Identify which cell holds the provided text, then report its (x, y) central coordinate. 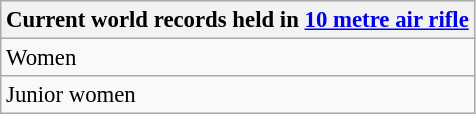
Junior women (238, 95)
Current world records held in 10 metre air rifle (238, 20)
Women (238, 58)
